Provide the (x, y) coordinate of the cell's center where the given text is located.  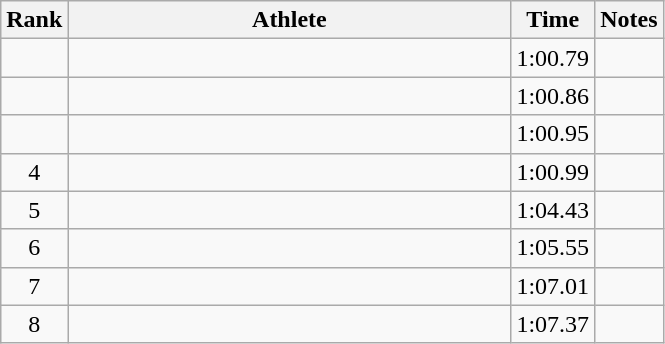
8 (34, 324)
4 (34, 172)
7 (34, 286)
1:05.55 (553, 248)
1:00.79 (553, 58)
1:07.37 (553, 324)
1:00.99 (553, 172)
Athlete (290, 20)
Rank (34, 20)
Time (553, 20)
Notes (629, 20)
1:07.01 (553, 286)
1:04.43 (553, 210)
1:00.95 (553, 134)
5 (34, 210)
1:00.86 (553, 96)
6 (34, 248)
